Output the (X, Y) coordinate of the center of the cell containing the given text.  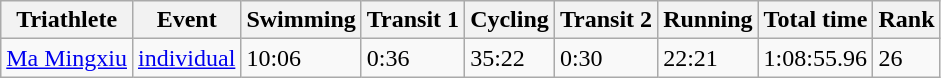
individual (186, 58)
0:36 (412, 58)
Swimming (301, 20)
Running (708, 20)
10:06 (301, 58)
0:30 (606, 58)
Transit 2 (606, 20)
Transit 1 (412, 20)
Total time (816, 20)
26 (906, 58)
1:08:55.96 (816, 58)
Rank (906, 20)
Cycling (510, 20)
Triathlete (67, 20)
Ma Mingxiu (67, 58)
22:21 (708, 58)
Event (186, 20)
35:22 (510, 58)
